Determine the (x, y) coordinate at the center of the cell enclosing the given text.  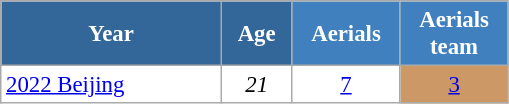
Aerials (346, 34)
3 (454, 85)
2022 Beijing (112, 85)
7 (346, 85)
Year (112, 34)
21 (256, 85)
Aerials team (454, 34)
Age (256, 34)
